Return the (x, y) coordinate for the center point of the cell that contains the specified text.  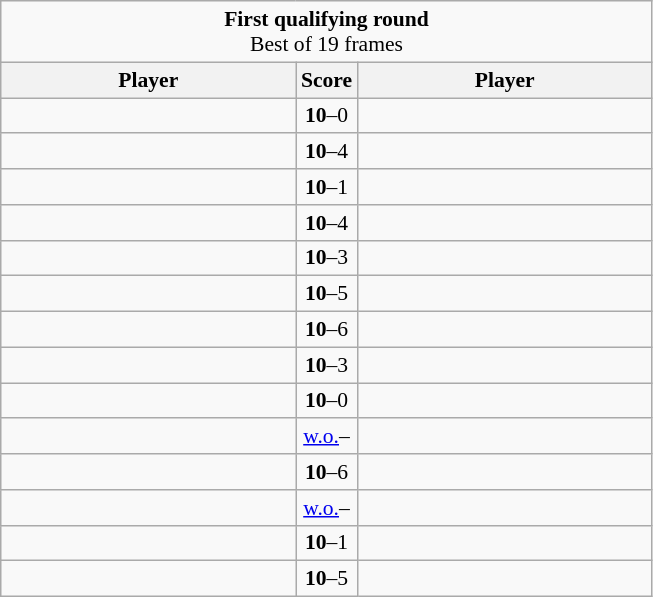
First qualifying roundBest of 19 frames (327, 32)
Score (326, 80)
